Extract the (x, y) coordinate from the center of the cell holding the provided text.  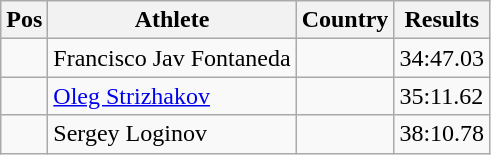
34:47.03 (442, 58)
Results (442, 20)
Sergey Loginov (172, 134)
Oleg Strizhakov (172, 96)
Athlete (172, 20)
Francisco Jav Fontaneda (172, 58)
35:11.62 (442, 96)
Pos (24, 20)
38:10.78 (442, 134)
Country (345, 20)
